Pinpoint the cell where the given text exists, returning its (X, Y) midpoint coordinate. 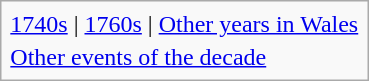
Other events of the decade (184, 57)
1740s | 1760s | Other years in Wales (184, 24)
